Find where the given text appears and provide that cell's center as (x, y) coordinate. 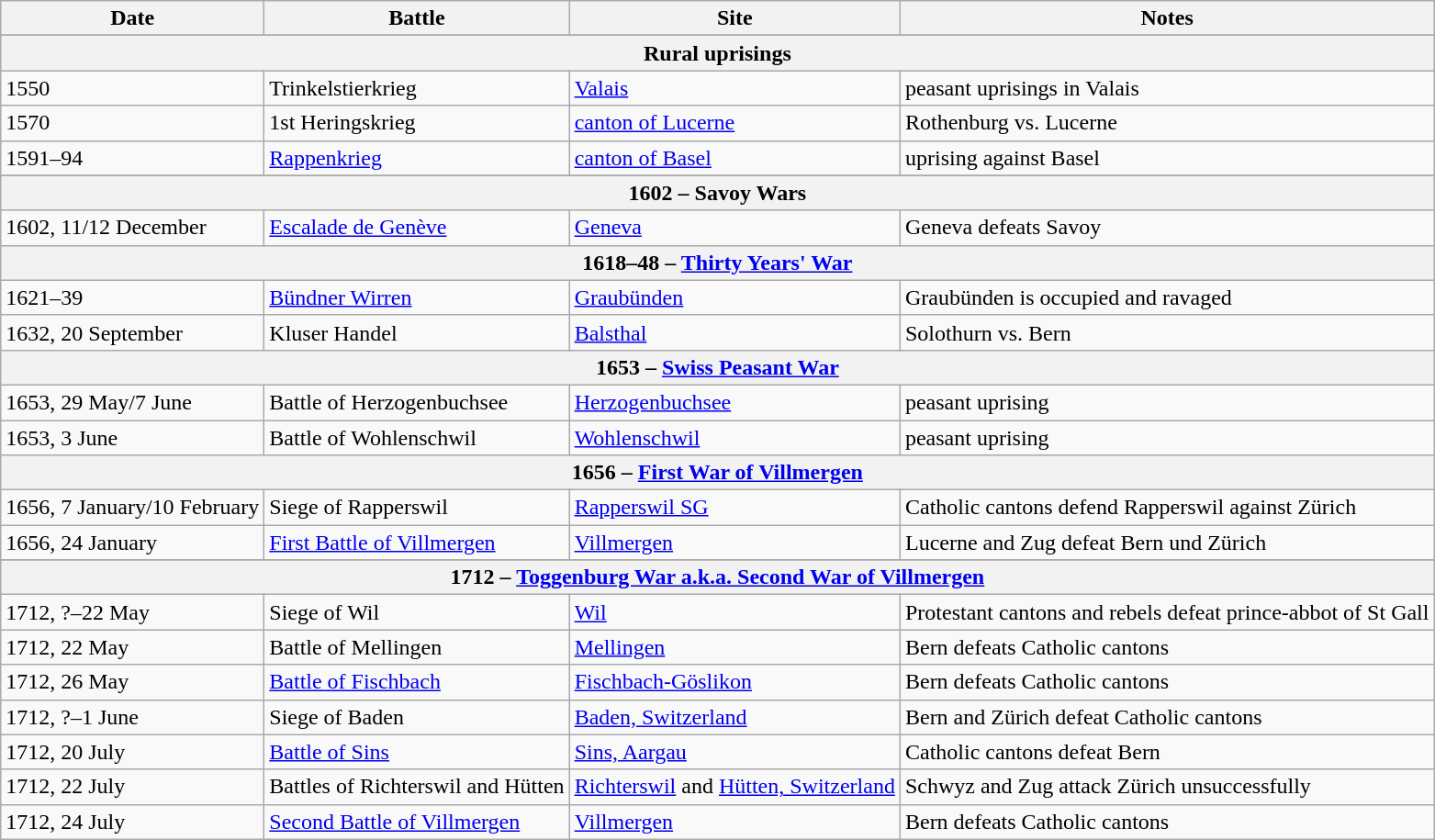
Notes (1167, 18)
Richterswil and Hütten, Switzerland (734, 787)
1712 – Toggenburg War a.k.a. Second War of Villmergen (718, 577)
Graubünden is occupied and ravaged (1167, 297)
uprising against Basel (1167, 158)
1656, 7 January/10 February (132, 508)
Rapperswil SG (734, 508)
1570 (132, 123)
Valais (734, 88)
1656 – First War of Villmergen (718, 473)
Siege of Rapperswil (417, 508)
Date (132, 18)
1653, 29 May/7 June (132, 402)
Escalade de Genève (417, 228)
Schwyz and Zug attack Zürich unsuccessfully (1167, 787)
Baden, Switzerland (734, 717)
Rural uprisings (718, 53)
1550 (132, 88)
Second Battle of Villmergen (417, 822)
1602 – Savoy Wars (718, 193)
Wil (734, 612)
Battles of Richterswil and Hütten (417, 787)
1712, ?–22 May (132, 612)
Herzogenbuchsee (734, 402)
Siege of Baden (417, 717)
1712, 20 July (132, 752)
1712, 22 May (132, 647)
1656, 24 January (132, 543)
1602, 11/12 December (132, 228)
1621–39 (132, 297)
Wohlenschwil (734, 438)
Solothurn vs. Bern (1167, 332)
Siege of Wil (417, 612)
1st Heringskrieg (417, 123)
Trinkelstierkrieg (417, 88)
1712, 24 July (132, 822)
Fischbach-Göslikon (734, 682)
Lucerne and Zug defeat Bern und Zürich (1167, 543)
Battle (417, 18)
1653, 3 June (132, 438)
Balsthal (734, 332)
Geneva (734, 228)
Battle of Herzogenbuchsee (417, 402)
Bündner Wirren (417, 297)
1712, 22 July (132, 787)
Kluser Handel (417, 332)
canton of Basel (734, 158)
1712, 26 May (132, 682)
Battle of Mellingen (417, 647)
peasant uprisings in Valais (1167, 88)
Protestant cantons and rebels defeat prince-abbot of St Gall (1167, 612)
First Battle of Villmergen (417, 543)
Battle of Fischbach (417, 682)
1712, ?–1 June (132, 717)
Battle of Sins (417, 752)
Mellingen (734, 647)
Rappenkrieg (417, 158)
Graubünden (734, 297)
Catholic cantons defend Rapperswil against Zürich (1167, 508)
Rothenburg vs. Lucerne (1167, 123)
Sins, Aargau (734, 752)
1653 – Swiss Peasant War (718, 367)
Battle of Wohlenschwil (417, 438)
Bern and Zürich defeat Catholic cantons (1167, 717)
Geneva defeats Savoy (1167, 228)
canton of Lucerne (734, 123)
1618–48 – Thirty Years' War (718, 263)
1632, 20 September (132, 332)
Catholic cantons defeat Bern (1167, 752)
Site (734, 18)
1591–94 (132, 158)
